Pinpoint the cell where the given text exists, returning its [X, Y] midpoint coordinate. 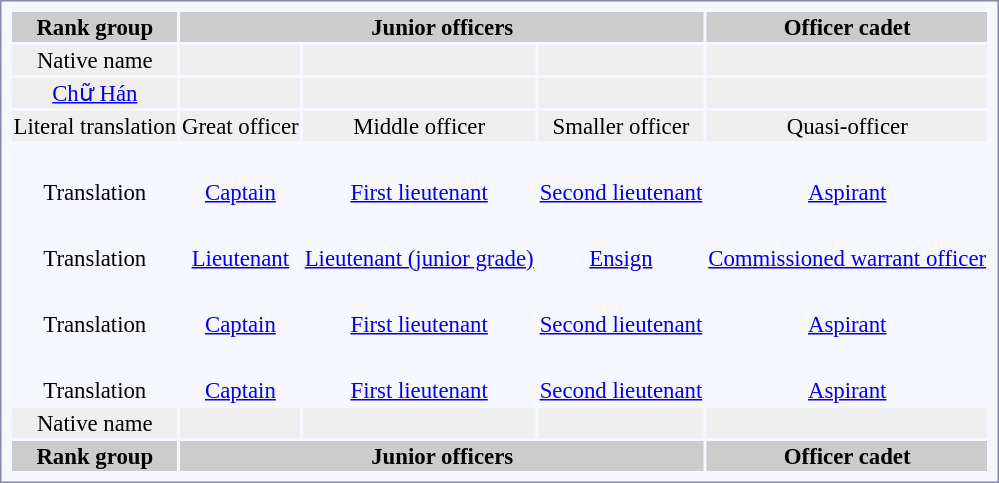
Middle officer [419, 126]
Great officer [241, 126]
Ensign [621, 258]
Smaller officer [621, 126]
Literal translation [95, 126]
Lieutenant (junior grade) [419, 258]
Chữ Hán [95, 93]
Quasi-officer [848, 126]
Lieutenant [241, 258]
Commissioned warrant officer [848, 258]
